Determine the (X, Y) coordinate at the center of the cell enclosing the given text.  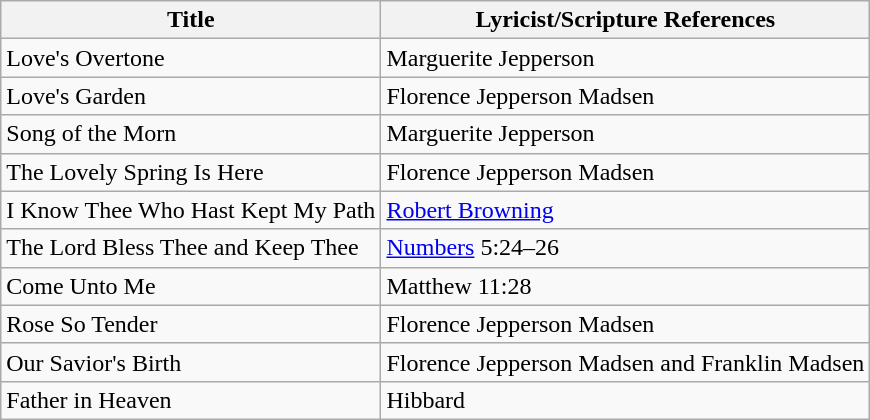
The Lovely Spring Is Here (191, 172)
The Lord Bless Thee and Keep Thee (191, 248)
Matthew 11:28 (626, 286)
Numbers 5:24–26 (626, 248)
Robert Browning (626, 210)
Lyricist/Scripture References (626, 20)
Rose So Tender (191, 324)
Title (191, 20)
Florence Jepperson Madsen and Franklin Madsen (626, 362)
Love's Overtone (191, 58)
I Know Thee Who Hast Kept My Path (191, 210)
Love's Garden (191, 96)
Come Unto Me (191, 286)
Our Savior's Birth (191, 362)
Father in Heaven (191, 400)
Hibbard (626, 400)
Song of the Morn (191, 134)
